Detect which cell encompasses the target text, then output its [X, Y] center coordinate. 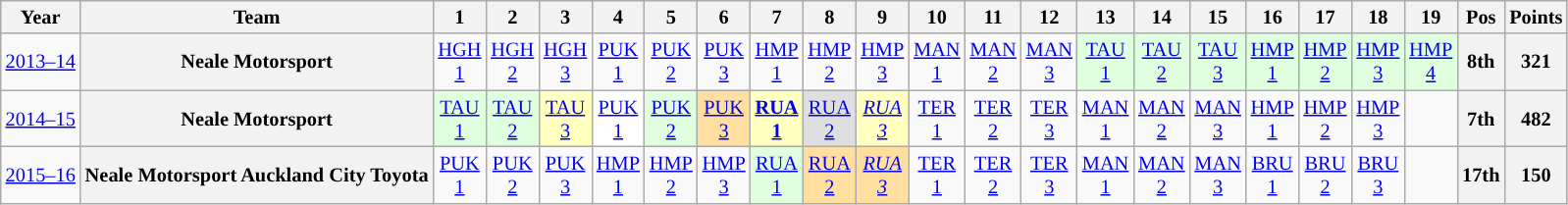
3 [565, 17]
6 [724, 17]
Points [1536, 17]
Year [41, 17]
4 [618, 17]
2015–16 [41, 175]
9 [882, 17]
13 [1105, 17]
17th [1481, 175]
12 [1050, 17]
2014–15 [41, 119]
11 [993, 17]
17 [1326, 17]
7 [777, 17]
8 [829, 17]
15 [1217, 17]
10 [936, 17]
482 [1536, 119]
7th [1481, 119]
2013–14 [41, 62]
HGH2 [512, 62]
HGH1 [459, 62]
Neale Motorsport Auckland City Toyota [257, 175]
18 [1378, 17]
1 [459, 17]
BRU1 [1273, 175]
BRU3 [1378, 175]
Team [257, 17]
HGH3 [565, 62]
2 [512, 17]
321 [1536, 62]
14 [1162, 17]
BRU2 [1326, 175]
5 [671, 17]
150 [1536, 175]
Pos [1481, 17]
19 [1431, 17]
8th [1481, 62]
HMP4 [1431, 62]
16 [1273, 17]
